From the cell containing the given text, extract its center point as [x, y] coordinate. 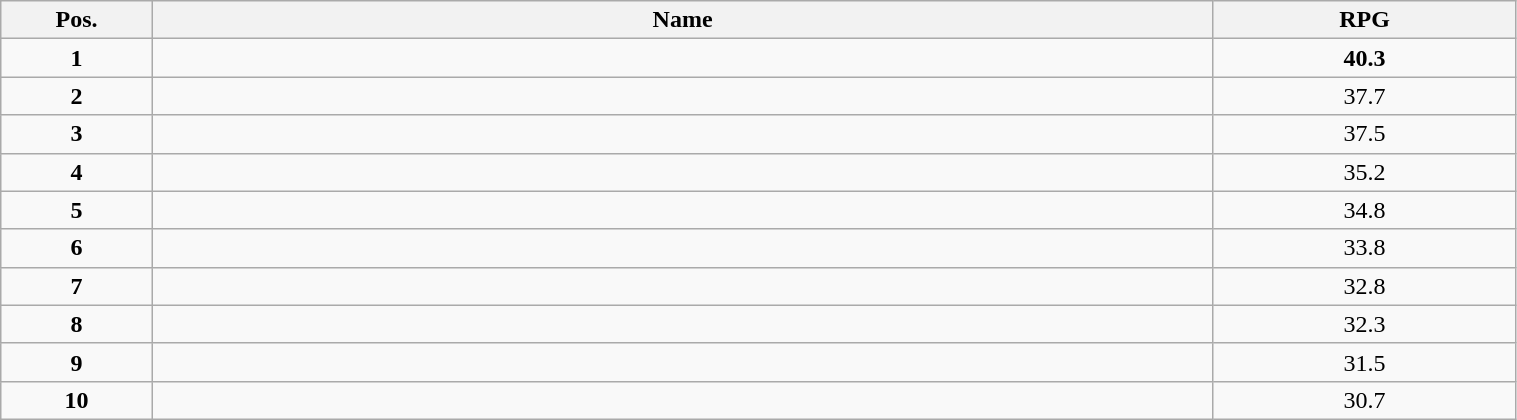
6 [77, 248]
30.7 [1364, 400]
10 [77, 400]
9 [77, 362]
37.7 [1364, 96]
32.3 [1364, 324]
7 [77, 286]
33.8 [1364, 248]
34.8 [1364, 210]
40.3 [1364, 58]
4 [77, 172]
35.2 [1364, 172]
Pos. [77, 20]
2 [77, 96]
RPG [1364, 20]
37.5 [1364, 134]
31.5 [1364, 362]
5 [77, 210]
3 [77, 134]
1 [77, 58]
32.8 [1364, 286]
Name [682, 20]
8 [77, 324]
